Capture the cell that displays the provided text and extract its (X, Y) central coordinate. 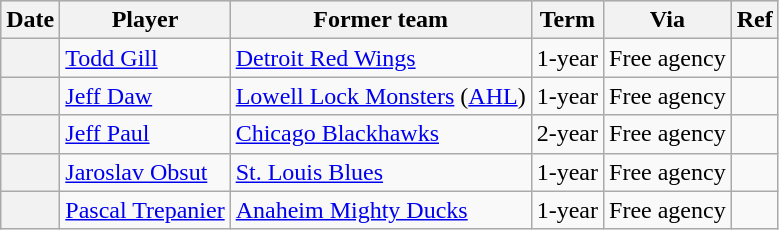
Player (145, 20)
Todd Gill (145, 58)
Via (668, 20)
Anaheim Mighty Ducks (380, 210)
Date (30, 20)
Chicago Blackhawks (380, 134)
Former team (380, 20)
Detroit Red Wings (380, 58)
Pascal Trepanier (145, 210)
Lowell Lock Monsters (AHL) (380, 96)
Term (567, 20)
St. Louis Blues (380, 172)
Jaroslav Obsut (145, 172)
Jeff Daw (145, 96)
Jeff Paul (145, 134)
2-year (567, 134)
Ref (754, 20)
